Locate the cell with the specified text and output its (x, y) center coordinate. 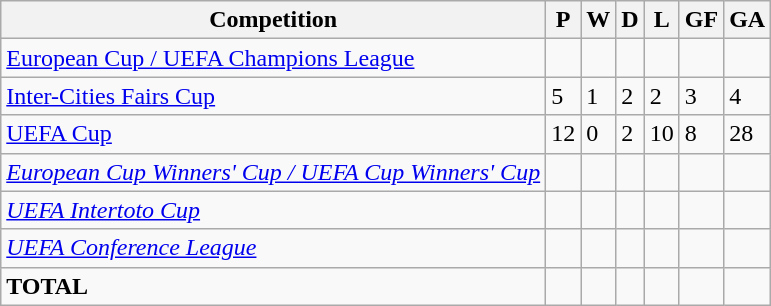
P (564, 20)
GA (748, 20)
D (630, 20)
4 (748, 96)
GF (701, 20)
TOTAL (274, 286)
European Cup / UEFA Champions League (274, 58)
UEFA Intertoto Cup (274, 210)
12 (564, 134)
3 (701, 96)
5 (564, 96)
0 (598, 134)
W (598, 20)
UEFA Conference League (274, 248)
1 (598, 96)
8 (701, 134)
UEFA Cup (274, 134)
28 (748, 134)
European Cup Winners' Cup / UEFA Cup Winners' Cup (274, 172)
Competition (274, 20)
L (662, 20)
Inter-Cities Fairs Cup (274, 96)
10 (662, 134)
